For the text-containing cell, return its midpoint in (X, Y) coordinate format. 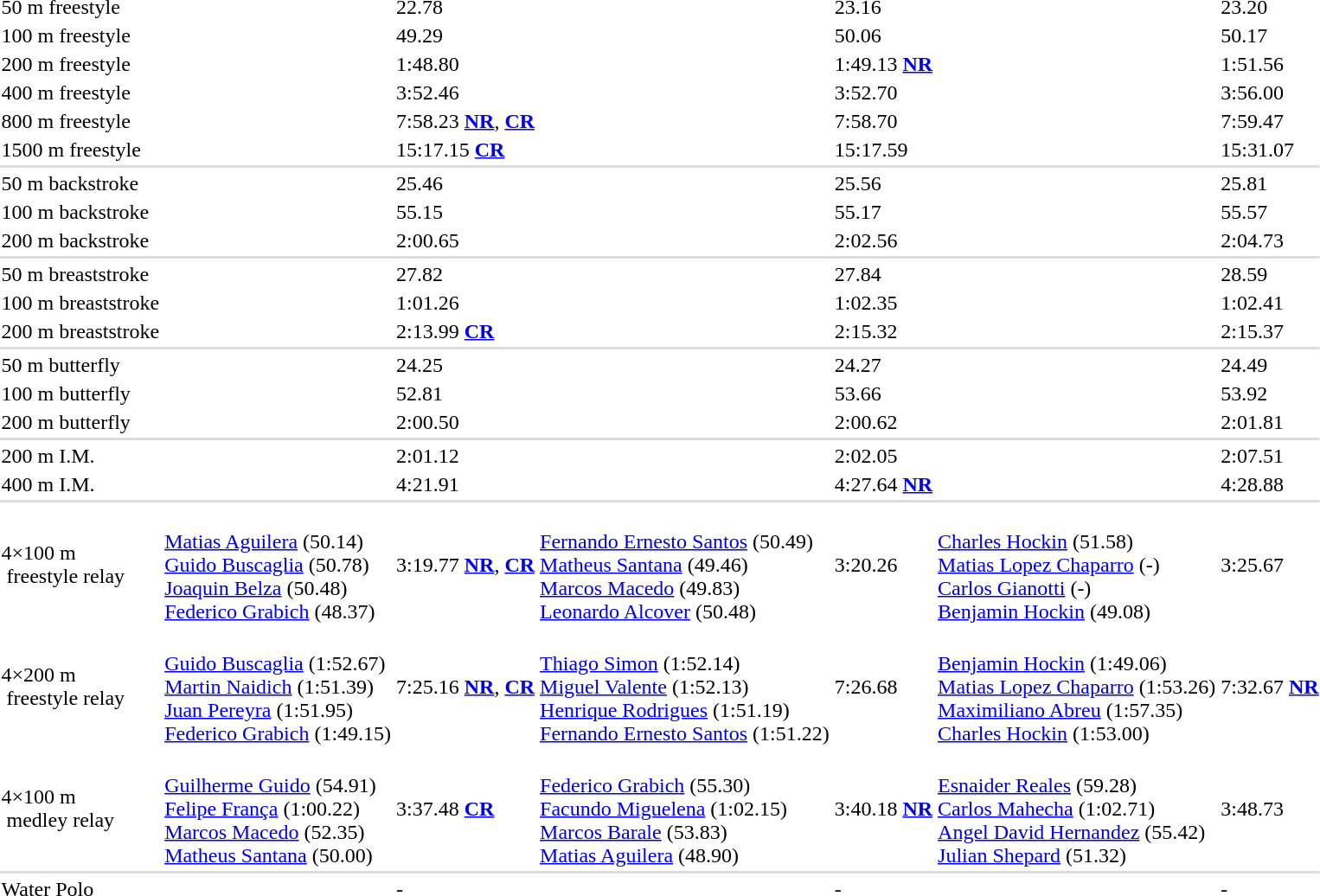
2:02.05 (883, 456)
Fernando Ernesto Santos (50.49) Matheus Santana (49.46)Marcos Macedo (49.83)Leonardo Alcover (50.48) (685, 565)
1:49.13 NR (883, 64)
2:15.32 (883, 331)
7:59.47 (1270, 121)
15:17.15 CR (465, 150)
25.81 (1270, 183)
800 m freestyle (80, 121)
15:17.59 (883, 150)
2:00.65 (465, 240)
Guido Buscaglia (1:52.67) Martin Naidich (1:51.39)Juan Pereyra (1:51.95)Federico Grabich (1:49.15) (279, 687)
50 m breaststroke (80, 274)
1:51.56 (1270, 64)
400 m freestyle (80, 93)
2:01.12 (465, 456)
7:26.68 (883, 687)
50 m butterfly (80, 365)
Guilherme Guido (54.91) Felipe França (1:00.22)Marcos Macedo (52.35)Matheus Santana (50.00) (279, 809)
55.17 (883, 212)
Matias Aguilera (50.14) Guido Buscaglia (50.78)Joaquin Belza (50.48)Federico Grabich (48.37) (279, 565)
50.17 (1270, 35)
2:00.50 (465, 422)
27.82 (465, 274)
3:56.00 (1270, 93)
2:04.73 (1270, 240)
53.66 (883, 394)
1500 m freestyle (80, 150)
49.29 (465, 35)
3:40.18 NR (883, 809)
4×200 m freestyle relay (80, 687)
7:25.16 NR, CR (465, 687)
Federico Grabich (55.30) Facundo Miguelena (1:02.15)Marcos Barale (53.83)Matias Aguilera (48.90) (685, 809)
50 m backstroke (80, 183)
15:31.07 (1270, 150)
4:27.64 NR (883, 484)
4:28.88 (1270, 484)
2:02.56 (883, 240)
2:15.37 (1270, 331)
53.92 (1270, 394)
1:01.26 (465, 303)
7:58.23 NR, CR (465, 121)
25.56 (883, 183)
200 m backstroke (80, 240)
100 m backstroke (80, 212)
24.49 (1270, 365)
7:58.70 (883, 121)
2:07.51 (1270, 456)
2:00.62 (883, 422)
3:20.26 (883, 565)
4×100 m medley relay (80, 809)
3:52.70 (883, 93)
24.27 (883, 365)
52.81 (465, 394)
55.15 (465, 212)
200 m butterfly (80, 422)
4:21.91 (465, 484)
200 m I.M. (80, 456)
28.59 (1270, 274)
100 m breaststroke (80, 303)
55.57 (1270, 212)
400 m I.M. (80, 484)
1:48.80 (465, 64)
4×100 m freestyle relay (80, 565)
50.06 (883, 35)
2:13.99 CR (465, 331)
Benjamin Hockin (1:49.06) Matias Lopez Chaparro (1:53.26)Maximiliano Abreu (1:57.35)Charles Hockin (1:53.00) (1077, 687)
100 m freestyle (80, 35)
1:02.41 (1270, 303)
24.25 (465, 365)
25.46 (465, 183)
3:37.48 CR (465, 809)
100 m butterfly (80, 394)
2:01.81 (1270, 422)
1:02.35 (883, 303)
7:32.67 NR (1270, 687)
3:48.73 (1270, 809)
Thiago Simon (1:52.14) Miguel Valente (1:52.13)Henrique Rodrigues (1:51.19)Fernando Ernesto Santos (1:51.22) (685, 687)
3:19.77 NR, CR (465, 565)
200 m breaststroke (80, 331)
Charles Hockin (51.58) Matias Lopez Chaparro (-)Carlos Gianotti (-)Benjamin Hockin (49.08) (1077, 565)
3:25.67 (1270, 565)
27.84 (883, 274)
200 m freestyle (80, 64)
Esnaider Reales (59.28) Carlos Mahecha (1:02.71)Angel David Hernandez (55.42)Julian Shepard (51.32) (1077, 809)
3:52.46 (465, 93)
